From the cell containing the given text, extract its center point as [X, Y] coordinate. 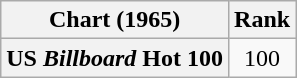
Rank [262, 20]
100 [262, 58]
Chart (1965) [115, 20]
US Billboard Hot 100 [115, 58]
